Detect which cell encompasses the target text, then output its (X, Y) center coordinate. 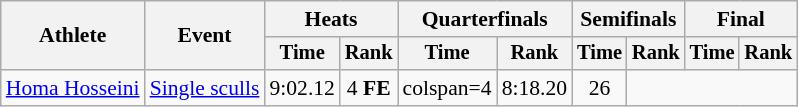
Final (741, 19)
Homa Hosseini (73, 88)
9:02.12 (302, 88)
Single sculls (205, 88)
26 (600, 88)
Heats (330, 19)
colspan=4 (448, 88)
8:18.20 (534, 88)
4 FE (369, 88)
Quarterfinals (486, 19)
Athlete (73, 36)
Event (205, 36)
Semifinals (628, 19)
